Identify which cell holds the provided text, then report its [X, Y] central coordinate. 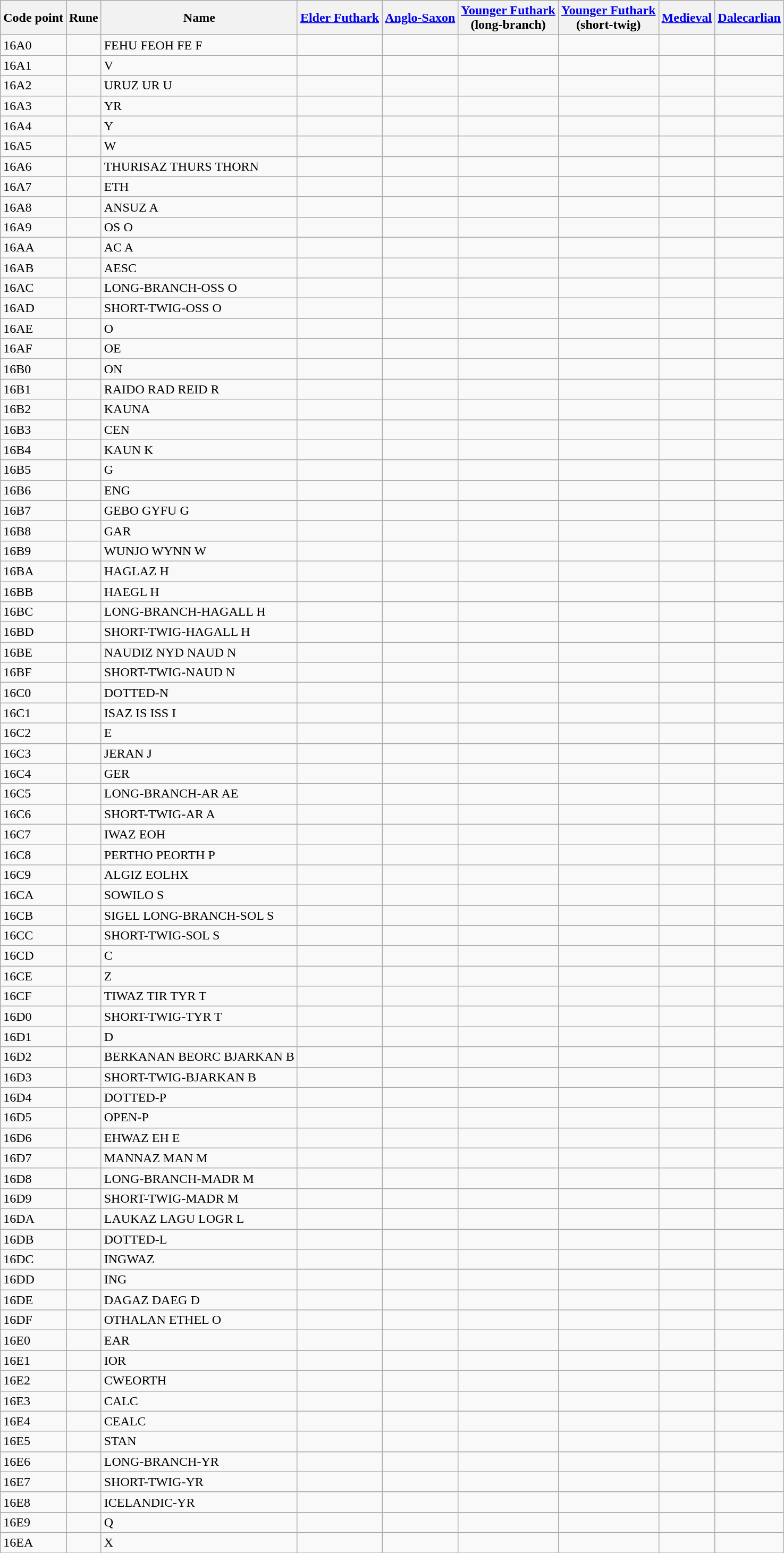
KAUN K [199, 450]
AC A [199, 247]
ENG [199, 490]
16B1 [33, 389]
SHORT-TWIG-OSS O [199, 308]
LONG-BRANCH-AR AE [199, 794]
16AC [33, 288]
ICELANDIC-YR [199, 1502]
16D0 [33, 1017]
16DE [33, 1300]
LONG-BRANCH-HAGALL H [199, 612]
IWAZ EOH [199, 834]
RAIDO RAD REID R [199, 389]
16A3 [33, 106]
SHORT-TWIG-BJARKAN B [199, 1077]
16E7 [33, 1482]
E [199, 733]
16DB [33, 1239]
16B4 [33, 450]
CALC [199, 1401]
ISAZ IS ISS I [199, 713]
16EA [33, 1542]
16C9 [33, 875]
16B3 [33, 430]
16BD [33, 632]
EHWAZ EH E [199, 1138]
16C2 [33, 733]
16E8 [33, 1502]
EAR [199, 1340]
16D9 [33, 1198]
16E6 [33, 1462]
16B6 [33, 490]
ING [199, 1280]
GAR [199, 531]
16B0 [33, 369]
Medieval [687, 18]
16D1 [33, 1037]
X [199, 1542]
Z [199, 976]
LONG-BRANCH-OSS O [199, 288]
O [199, 329]
16CE [33, 976]
16C6 [33, 814]
16DA [33, 1219]
16A0 [33, 45]
FEHU FEOH FE F [199, 45]
16C3 [33, 753]
W [199, 146]
16B9 [33, 551]
Anglo-Saxon [420, 18]
DOTTED-L [199, 1239]
ANSUZ A [199, 207]
HAGLAZ H [199, 571]
16A6 [33, 166]
LONG-BRANCH-YR [199, 1462]
YR [199, 106]
Rune [83, 18]
C [199, 956]
BERKANAN BEORC BJARKAN B [199, 1057]
16DF [33, 1320]
ETH [199, 187]
HAEGL H [199, 592]
16E5 [33, 1441]
NAUDIZ NYD NAUD N [199, 652]
TIWAZ TIR TYR T [199, 996]
OE [199, 349]
STAN [199, 1441]
CWEORTH [199, 1381]
OS O [199, 227]
16AF [33, 349]
G [199, 470]
16AB [33, 267]
16D7 [33, 1158]
SHORT-TWIG-AR A [199, 814]
16C0 [33, 693]
Y [199, 126]
JERAN J [199, 753]
Name [199, 18]
DAGAZ DAEG D [199, 1300]
D [199, 1037]
Younger Futhark(long-branch) [508, 18]
OPEN-P [199, 1118]
SHORT-TWIG-NAUD N [199, 673]
16D6 [33, 1138]
16D3 [33, 1077]
16BF [33, 673]
16A7 [33, 187]
Elder Futhark [339, 18]
16C7 [33, 834]
16B2 [33, 409]
KAUNA [199, 409]
INGWAZ [199, 1260]
16E4 [33, 1421]
16A5 [33, 146]
GER [199, 774]
MANNAZ MAN M [199, 1158]
16A4 [33, 126]
16CA [33, 895]
16AA [33, 247]
16D8 [33, 1178]
16C1 [33, 713]
16DD [33, 1280]
CEN [199, 430]
16AE [33, 329]
16BA [33, 571]
16BE [33, 652]
16CB [33, 915]
16D4 [33, 1097]
16E2 [33, 1381]
Younger Futhark(short-twig) [608, 18]
SHORT-TWIG-MADR M [199, 1198]
16E3 [33, 1401]
DOTTED-N [199, 693]
IOR [199, 1361]
16E9 [33, 1522]
16C8 [33, 854]
AESC [199, 267]
16E0 [33, 1340]
16CD [33, 956]
OTHALAN ETHEL O [199, 1320]
16A1 [33, 65]
16CF [33, 996]
Q [199, 1522]
16DC [33, 1260]
PERTHO PEORTH P [199, 854]
16CC [33, 936]
URUZ UR U [199, 86]
16BB [33, 592]
SOWILO S [199, 895]
CEALC [199, 1421]
16A2 [33, 86]
16D5 [33, 1118]
16C5 [33, 794]
16A8 [33, 207]
16D2 [33, 1057]
ALGIZ EOLHX [199, 875]
SIGEL LONG-BRANCH-SOL S [199, 915]
V [199, 65]
WUNJO WYNN W [199, 551]
DOTTED-P [199, 1097]
SHORT-TWIG-HAGALL H [199, 632]
Code point [33, 18]
16B8 [33, 531]
16B7 [33, 510]
16BC [33, 612]
16E1 [33, 1361]
GEBO GYFU G [199, 510]
16AD [33, 308]
Dalecarlian [749, 18]
16C4 [33, 774]
16A9 [33, 227]
16B5 [33, 470]
THURISAZ THURS THORN [199, 166]
SHORT-TWIG-SOL S [199, 936]
LONG-BRANCH-MADR M [199, 1178]
LAUKAZ LAGU LOGR L [199, 1219]
SHORT-TWIG-TYR T [199, 1017]
SHORT-TWIG-YR [199, 1482]
ON [199, 369]
